Output the [x, y] coordinate of the center of the cell containing the given text.  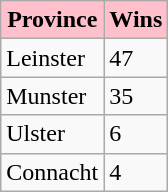
Connacht [52, 172]
4 [136, 172]
Munster [52, 96]
6 [136, 134]
47 [136, 58]
Leinster [52, 58]
Wins [136, 20]
Province [52, 20]
35 [136, 96]
Ulster [52, 134]
